Capture the cell that displays the provided text and extract its [x, y] central coordinate. 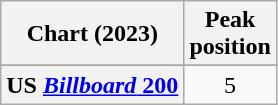
5 [230, 85]
US Billboard 200 [92, 85]
Peakposition [230, 34]
Chart (2023) [92, 34]
